Extract the [X, Y] coordinate from the center of the cell holding the provided text.  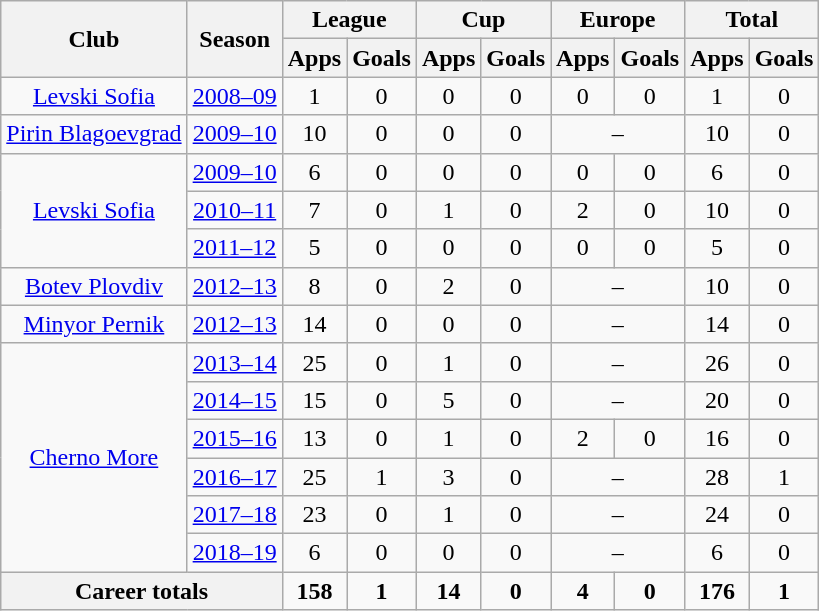
2015–16 [234, 438]
2014–15 [234, 400]
13 [314, 438]
176 [717, 591]
16 [717, 438]
26 [717, 362]
15 [314, 400]
Cherno More [94, 457]
Botev Plovdiv [94, 286]
2010–11 [234, 210]
Total [752, 20]
7 [314, 210]
2018–19 [234, 553]
158 [314, 591]
Career totals [142, 591]
Europe [618, 20]
4 [583, 591]
League [349, 20]
Club [94, 39]
Minyor Pernik [94, 324]
2008–09 [234, 96]
23 [314, 515]
2016–17 [234, 477]
24 [717, 515]
2017–18 [234, 515]
Pirin Blagoevgrad [94, 134]
8 [314, 286]
20 [717, 400]
2011–12 [234, 248]
2013–14 [234, 362]
Season [234, 39]
3 [448, 477]
Cup [483, 20]
28 [717, 477]
